Scan for the cell matching the given text and deliver its (X, Y) coordinate at center. 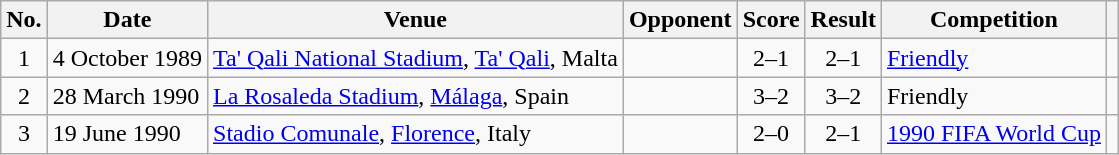
2–0 (771, 134)
Opponent (680, 20)
1990 FIFA World Cup (994, 134)
Competition (994, 20)
Score (771, 20)
Venue (416, 20)
No. (24, 20)
4 October 1989 (127, 58)
19 June 1990 (127, 134)
2 (24, 96)
Date (127, 20)
1 (24, 58)
28 March 1990 (127, 96)
Result (843, 20)
Stadio Comunale, Florence, Italy (416, 134)
La Rosaleda Stadium, Málaga, Spain (416, 96)
3 (24, 134)
Ta' Qali National Stadium, Ta' Qali, Malta (416, 58)
